From the cell containing the given text, extract its center point as (x, y) coordinate. 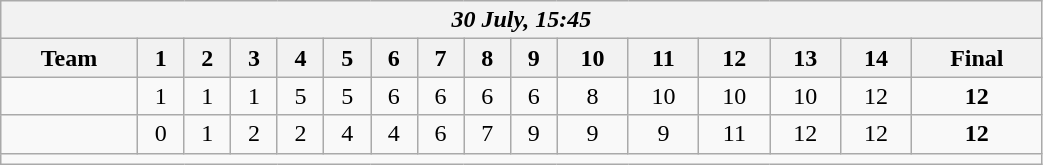
14 (876, 58)
0 (160, 134)
13 (806, 58)
3 (254, 58)
30 July, 15:45 (522, 20)
Final (977, 58)
Team (70, 58)
